Locate the cell with the specified text and output its (X, Y) center coordinate. 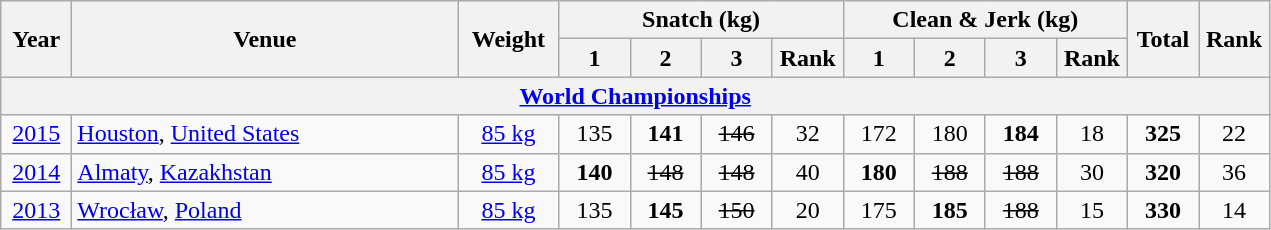
185 (950, 210)
40 (808, 172)
140 (594, 172)
Houston, United States (265, 134)
2013 (36, 210)
Snatch (kg) (701, 20)
36 (1234, 172)
Clean & Jerk (kg) (985, 20)
22 (1234, 134)
2014 (36, 172)
141 (666, 134)
150 (736, 210)
Year (36, 39)
Total (1162, 39)
20 (808, 210)
Weight (508, 39)
325 (1162, 134)
146 (736, 134)
184 (1020, 134)
2015 (36, 134)
Wrocław, Poland (265, 210)
145 (666, 210)
175 (878, 210)
172 (878, 134)
330 (1162, 210)
32 (808, 134)
30 (1092, 172)
World Championships (636, 96)
14 (1234, 210)
15 (1092, 210)
320 (1162, 172)
Venue (265, 39)
18 (1092, 134)
Almaty, Kazakhstan (265, 172)
